Provide the (x, y) coordinate of the cell's center where the given text is located.  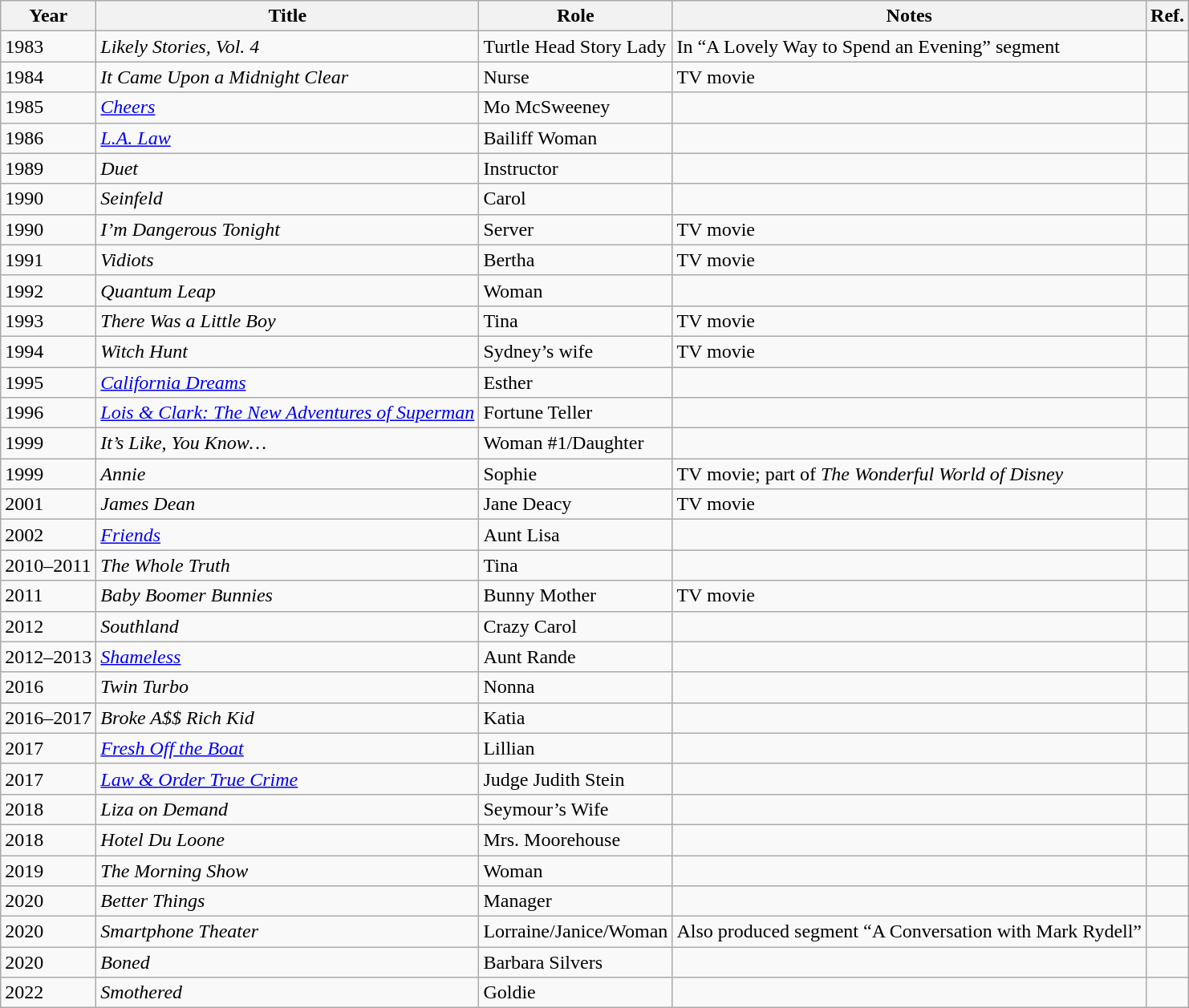
2012 (48, 626)
Smartphone Theater (287, 932)
Bunny Mother (576, 596)
2002 (48, 535)
1996 (48, 413)
I’m Dangerous Tonight (287, 229)
Law & Order True Crime (287, 779)
1983 (48, 47)
Crazy Carol (576, 626)
Witch Hunt (287, 351)
Year (48, 16)
Esther (576, 383)
Quantum Leap (287, 290)
L.A. Law (287, 138)
Goldie (576, 993)
Aunt Lisa (576, 535)
Broke A$$ Rich Kid (287, 718)
2010–2011 (48, 565)
1995 (48, 383)
The Whole Truth (287, 565)
Smothered (287, 993)
Bertha (576, 260)
Cheers (287, 107)
Duet (287, 168)
The Morning Show (287, 870)
1994 (48, 351)
Shameless (287, 657)
Liza on Demand (287, 809)
Judge Judith Stein (576, 779)
2011 (48, 596)
1992 (48, 290)
Bailiff Woman (576, 138)
Boned (287, 962)
2016–2017 (48, 718)
Vidiots (287, 260)
Seymour’s Wife (576, 809)
1984 (48, 77)
Lorraine/Janice/Woman (576, 932)
2019 (48, 870)
Turtle Head Story Lady (576, 47)
Fresh Off the Boat (287, 748)
Twin Turbo (287, 687)
Nonna (576, 687)
California Dreams (287, 383)
Baby Boomer Bunnies (287, 596)
Fortune Teller (576, 413)
Lillian (576, 748)
Manager (576, 901)
1985 (48, 107)
Barbara Silvers (576, 962)
There Was a Little Boy (287, 321)
Sophie (576, 474)
1989 (48, 168)
Instructor (576, 168)
James Dean (287, 504)
It’s Like, You Know… (287, 443)
Southland (287, 626)
Mrs. Moorehouse (576, 840)
Carol (576, 199)
Also produced segment “A Conversation with Mark Rydell” (910, 932)
Better Things (287, 901)
2001 (48, 504)
Sydney’s wife (576, 351)
Seinfeld (287, 199)
Katia (576, 718)
2012–2013 (48, 657)
Role (576, 16)
1991 (48, 260)
Title (287, 16)
Jane Deacy (576, 504)
Mo McSweeney (576, 107)
Hotel Du Loone (287, 840)
TV movie; part of The Wonderful World of Disney (910, 474)
2016 (48, 687)
Aunt Rande (576, 657)
2022 (48, 993)
Likely Stories, Vol. 4 (287, 47)
Woman #1/Daughter (576, 443)
Server (576, 229)
Notes (910, 16)
Nurse (576, 77)
1993 (48, 321)
Annie (287, 474)
Ref. (1168, 16)
In “A Lovely Way to Spend an Evening” segment (910, 47)
1986 (48, 138)
Lois & Clark: The New Adventures of Superman (287, 413)
It Came Upon a Midnight Clear (287, 77)
Friends (287, 535)
